For the text-containing cell, return its midpoint in [x, y] coordinate format. 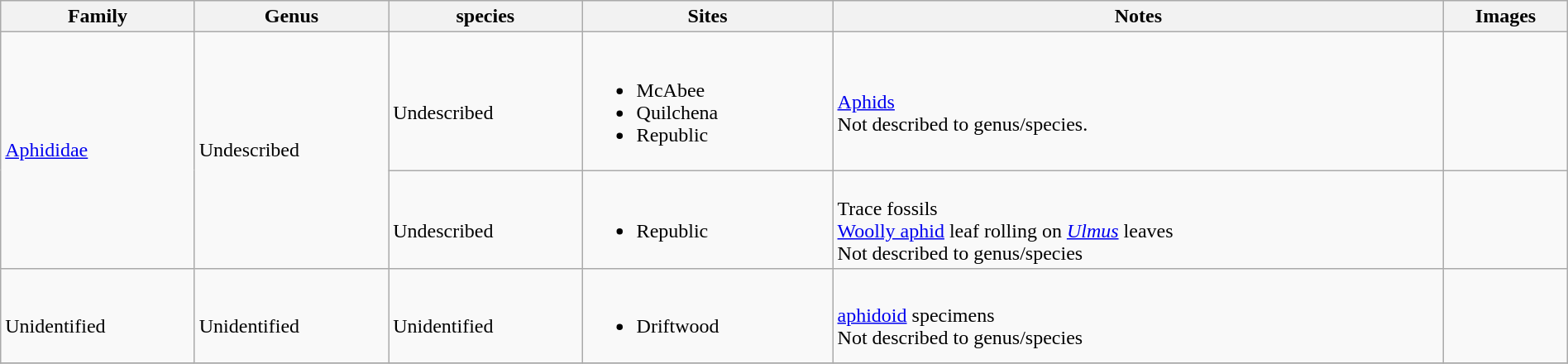
Driftwood [708, 316]
Genus [291, 17]
Aphididae [98, 151]
Family [98, 17]
species [485, 17]
Images [1506, 17]
McAbeeQuilchenaRepublic [708, 101]
Notes [1138, 17]
Republic [708, 220]
AphidsNot described to genus/species. [1138, 101]
aphidoid specimensNot described to genus/species [1138, 316]
Sites [708, 17]
Trace fossilsWoolly aphid leaf rolling on Ulmus leavesNot described to genus/species [1138, 220]
